Provide the [x, y] coordinate of the cell's center where the given text is located.  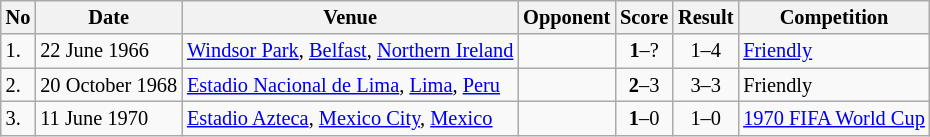
1–? [644, 51]
2–3 [644, 85]
Estadio Nacional de Lima, Lima, Peru [350, 85]
1–4 [706, 51]
3. [18, 118]
No [18, 17]
1. [18, 51]
Result [706, 17]
3–3 [706, 85]
Windsor Park, Belfast, Northern Ireland [350, 51]
Venue [350, 17]
Estadio Azteca, Mexico City, Mexico [350, 118]
2. [18, 85]
Opponent [566, 17]
20 October 1968 [108, 85]
Competition [834, 17]
11 June 1970 [108, 118]
22 June 1966 [108, 51]
1970 FIFA World Cup [834, 118]
Date [108, 17]
Score [644, 17]
